Return [x, y] of the center of cell containing provided text 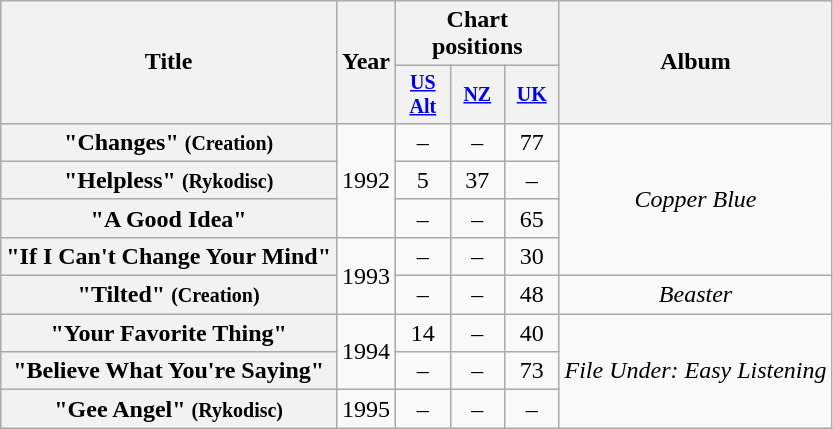
5 [423, 180]
65 [532, 218]
UK [532, 94]
30 [532, 256]
"A Good Idea" [169, 218]
Title [169, 62]
"Believe What You're Saying" [169, 371]
US Alt [423, 94]
1993 [366, 275]
"If I Can't Change Your Mind" [169, 256]
Beaster [696, 295]
Year [366, 62]
"Tilted" (Creation) [169, 295]
"Gee Angel" (Rykodisc) [169, 409]
73 [532, 371]
"Changes" (Creation) [169, 142]
"Your Favorite Thing" [169, 333]
Chart positions [478, 34]
Album [696, 62]
"Helpless" (Rykodisc) [169, 180]
37 [477, 180]
Copper Blue [696, 199]
1995 [366, 409]
14 [423, 333]
NZ [477, 94]
1994 [366, 352]
77 [532, 142]
40 [532, 333]
File Under: Easy Listening [696, 371]
1992 [366, 180]
48 [532, 295]
